Capture the cell that displays the provided text and extract its (x, y) central coordinate. 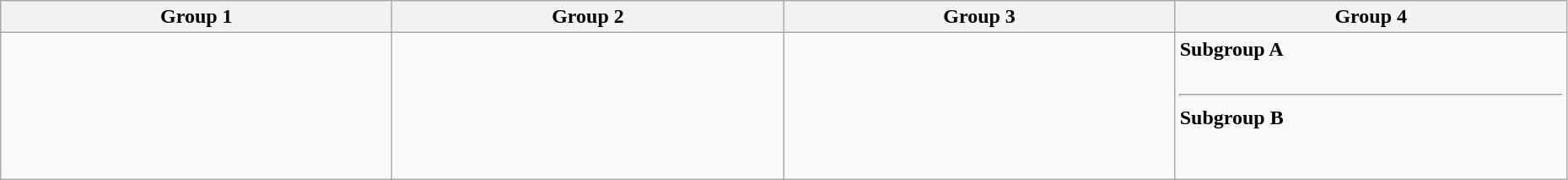
Subgroup ASubgroup B (1371, 106)
Group 1 (197, 17)
Group 4 (1371, 17)
Group 3 (979, 17)
Group 2 (588, 17)
